Locate the cell with the specified text and output its [x, y] center coordinate. 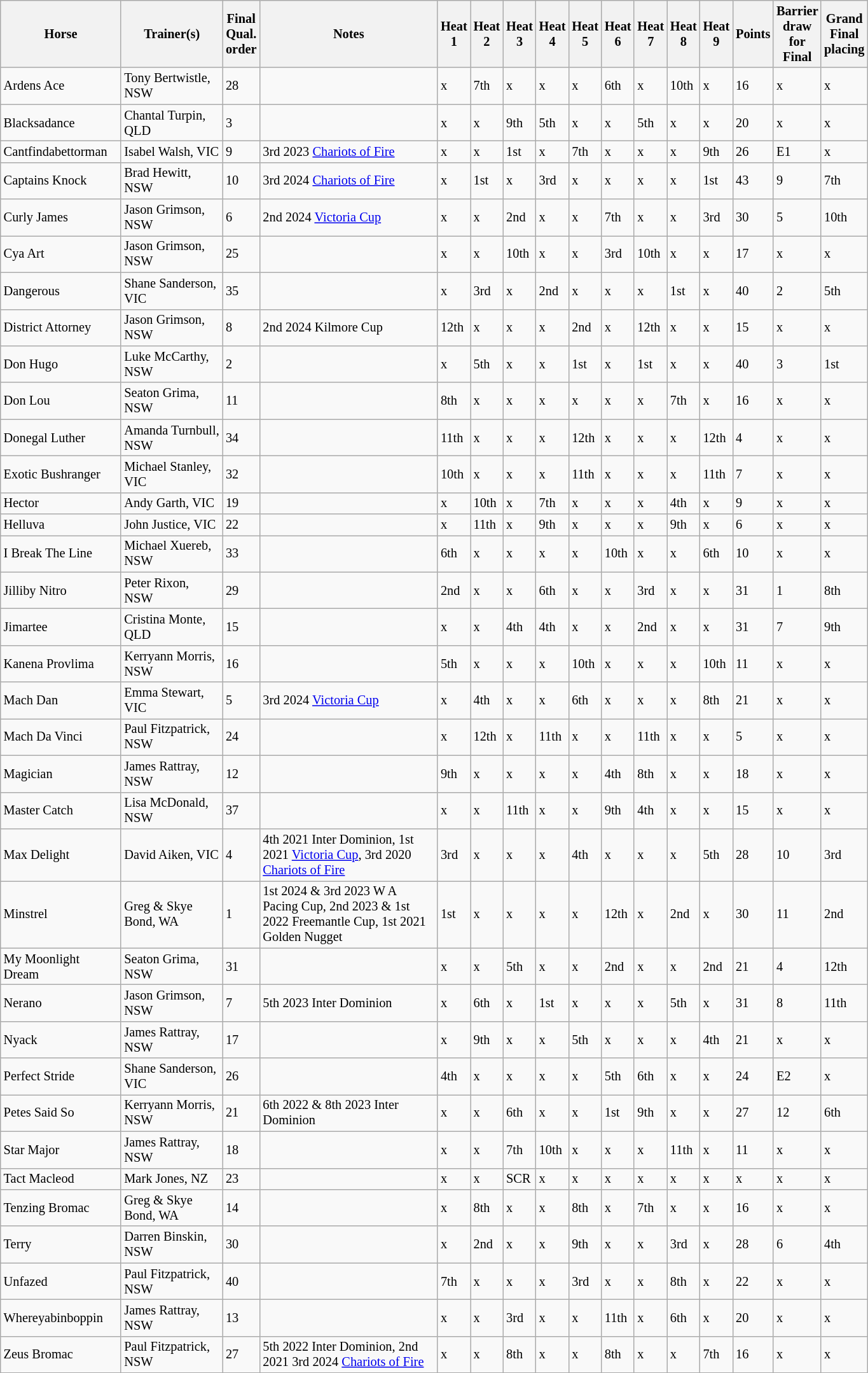
Blacksadance [61, 123]
6th 2022 & 8th 2023 Inter Dominion [348, 1113]
37 [241, 811]
29 [241, 590]
3rd 2023 Chariots of Fire [348, 151]
1st 2024 & 3rd 2023 W A Pacing Cup, 2nd 2023 & 1st 2022 Freemantle Cup, 1st 2021 Golden Nugget [348, 914]
33 [241, 554]
Donegal Luther [61, 438]
Perfect Stride [61, 1077]
Kanena Provlima [61, 664]
Heat 9 [717, 34]
Helluva [61, 525]
Magician [61, 774]
Isabel Walsh, VIC [172, 151]
Exotic Bushranger [61, 474]
Minstrel [61, 914]
Heat 5 [585, 34]
Heat 1 [454, 34]
Grand Final placing [844, 34]
4th 2021 Inter Dominion, 1st 2021 Victoria Cup, 3rd 2020 Chariots of Fire [348, 854]
David Aiken, VIC [172, 854]
19 [241, 503]
Tony Bertwistle, NSW [172, 86]
Whereyabinboppin [61, 1318]
Points [753, 34]
35 [241, 291]
Heat 4 [553, 34]
Mach Dan [61, 700]
Darren Binskin, NSW [172, 1244]
Horse [61, 34]
Heat 8 [684, 34]
5th 2023 Inter Dominion [348, 1003]
Star Major [61, 1150]
Nyack [61, 1040]
Jilliby Nitro [61, 590]
Heat 6 [618, 34]
Tact Macleod [61, 1179]
Heat 2 [487, 34]
Cya Art [61, 254]
23 [241, 1179]
Amanda Turnbull, NSW [172, 438]
Heat 3 [520, 34]
3rd 2024 Victoria Cup [348, 700]
5th 2022 Inter Dominion, 2nd 2021 3rd 2024 Chariots of Fire [348, 1355]
Luke McCarthy, NSW [172, 364]
My Moonlight Dream [61, 966]
John Justice, VIC [172, 525]
Barrier draw for Final [797, 34]
Max Delight [61, 854]
Ardens Ace [61, 86]
Zeus Bromac [61, 1355]
14 [241, 1208]
3rd 2024 Chariots of Fire [348, 181]
Petes Said So [61, 1113]
Nerano [61, 1003]
Curly James [61, 218]
Heat 7 [651, 34]
I Break The Line [61, 554]
Notes [348, 34]
Cristina Monte, QLD [172, 627]
District Attorney [61, 328]
Tenzing Bromac [61, 1208]
Terry [61, 1244]
25 [241, 254]
2nd 2024 Kilmore Cup [348, 328]
Captains Knock [61, 181]
32 [241, 474]
Don Lou [61, 401]
SCR [520, 1179]
Trainer(s) [172, 34]
13 [241, 1318]
Andy Garth, VIC [172, 503]
34 [241, 438]
Dangerous [61, 291]
E1 [797, 151]
Don Hugo [61, 364]
2nd 2024 Victoria Cup [348, 218]
Mach Da Vinci [61, 737]
Peter Rixon, NSW [172, 590]
Michael Stanley, VIC [172, 474]
Mark Jones, NZ [172, 1179]
Chantal Turpin, QLD [172, 123]
Hector [61, 503]
Jimartee [61, 627]
Brad Hewitt, NSW [172, 181]
E2 [797, 1077]
Emma Stewart, VIC [172, 700]
43 [753, 181]
Cantfindabettorman [61, 151]
Lisa McDonald, NSW [172, 811]
Master Catch [61, 811]
Final Qual. order [241, 34]
Unfazed [61, 1281]
Michael Xuereb, NSW [172, 554]
